From the cell containing the given text, extract its center point as [X, Y] coordinate. 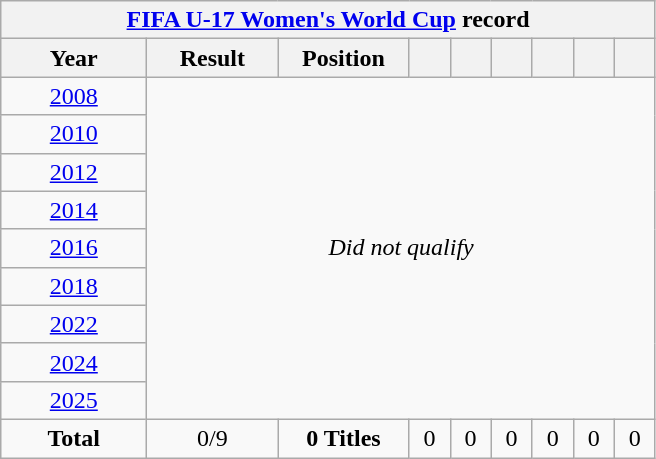
Position [344, 58]
0 Titles [344, 438]
FIFA U-17 Women's World Cup record [328, 20]
2018 [74, 286]
2024 [74, 362]
2008 [74, 96]
2014 [74, 210]
Total [74, 438]
Did not qualify [401, 248]
2025 [74, 400]
2022 [74, 324]
2016 [74, 248]
0/9 [212, 438]
Result [212, 58]
2010 [74, 134]
Year [74, 58]
2012 [74, 172]
